Capture the cell that displays the provided text and extract its (X, Y) central coordinate. 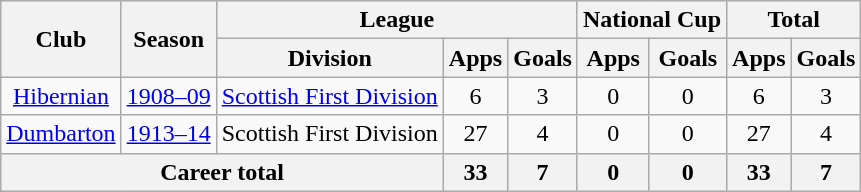
1913–14 (168, 134)
League (396, 20)
Career total (222, 172)
Hibernian (61, 96)
Season (168, 39)
Total (794, 20)
1908–09 (168, 96)
Dumbarton (61, 134)
Club (61, 39)
Division (330, 58)
National Cup (652, 20)
